For the text-containing cell, return its midpoint in (X, Y) coordinate format. 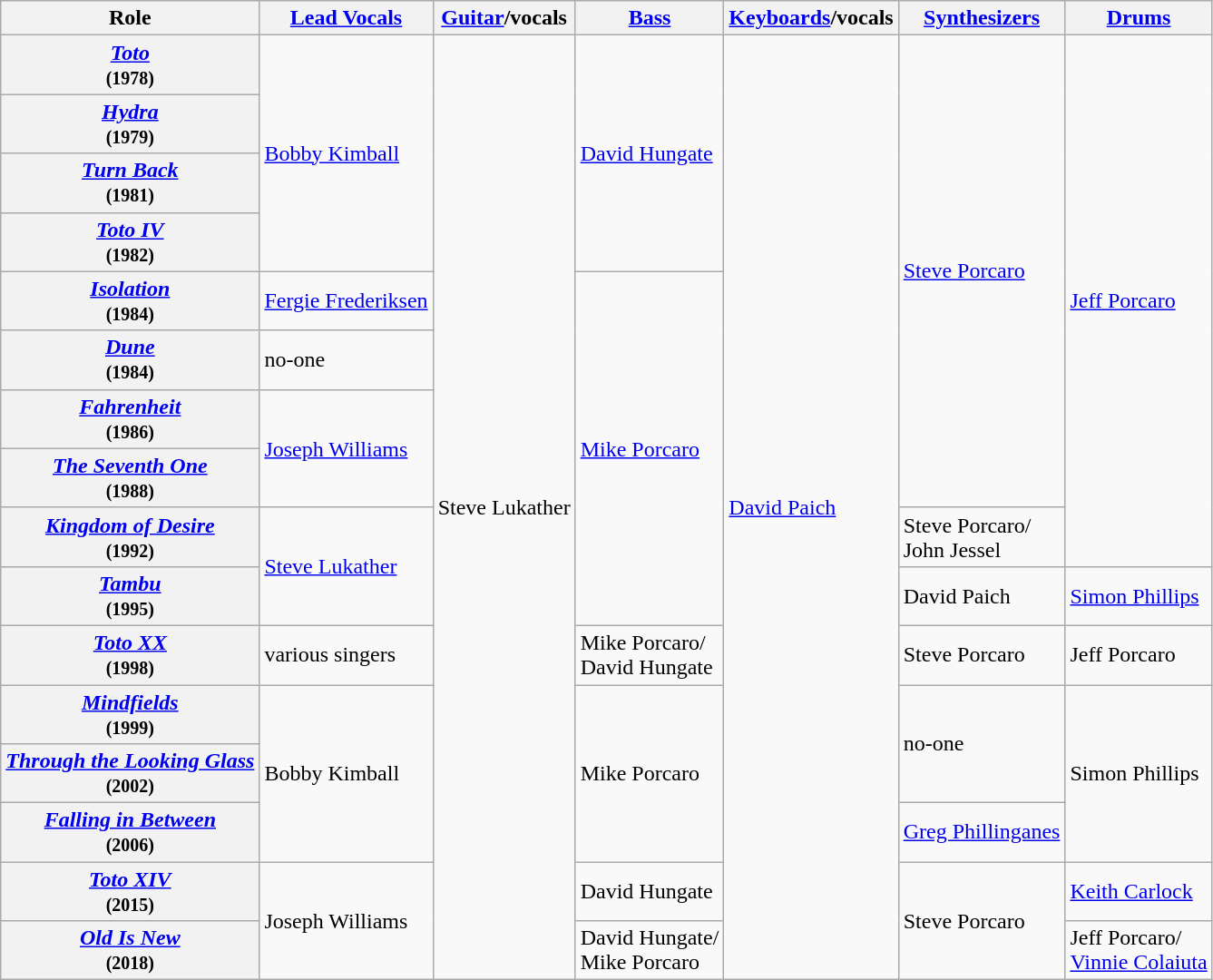
Steve Porcaro/John Jessel (982, 537)
Toto XIV(2015) (131, 891)
Fahrenheit(1986) (131, 419)
The Seventh One(1988) (131, 477)
Keyboards/vocals (811, 18)
Toto IV(1982) (131, 241)
Dune(1984) (131, 359)
Fergie Frederiksen (347, 301)
Keith Carlock (1139, 891)
Guitar/vocals (504, 18)
Through the Looking Glass(2002) (131, 773)
Mike Porcaro/David Hungate (650, 655)
Lead Vocals (347, 18)
Old Is New(2018) (131, 951)
Tambu(1995) (131, 595)
Falling in Between(2006) (131, 833)
Kingdom of Desire(1992) (131, 537)
Mindfields(1999) (131, 713)
Toto(1978) (131, 65)
Toto XX(1998) (131, 655)
Synthesizers (982, 18)
Turn Back(1981) (131, 183)
Drums (1139, 18)
Jeff Porcaro/Vinnie Colaiuta (1139, 951)
various singers (347, 655)
Hydra(1979) (131, 123)
Bass (650, 18)
Greg Phillinganes (982, 833)
David Hungate/Mike Porcaro (650, 951)
Isolation(1984) (131, 301)
Role (131, 18)
